From the cell containing the given text, extract its center point as (x, y) coordinate. 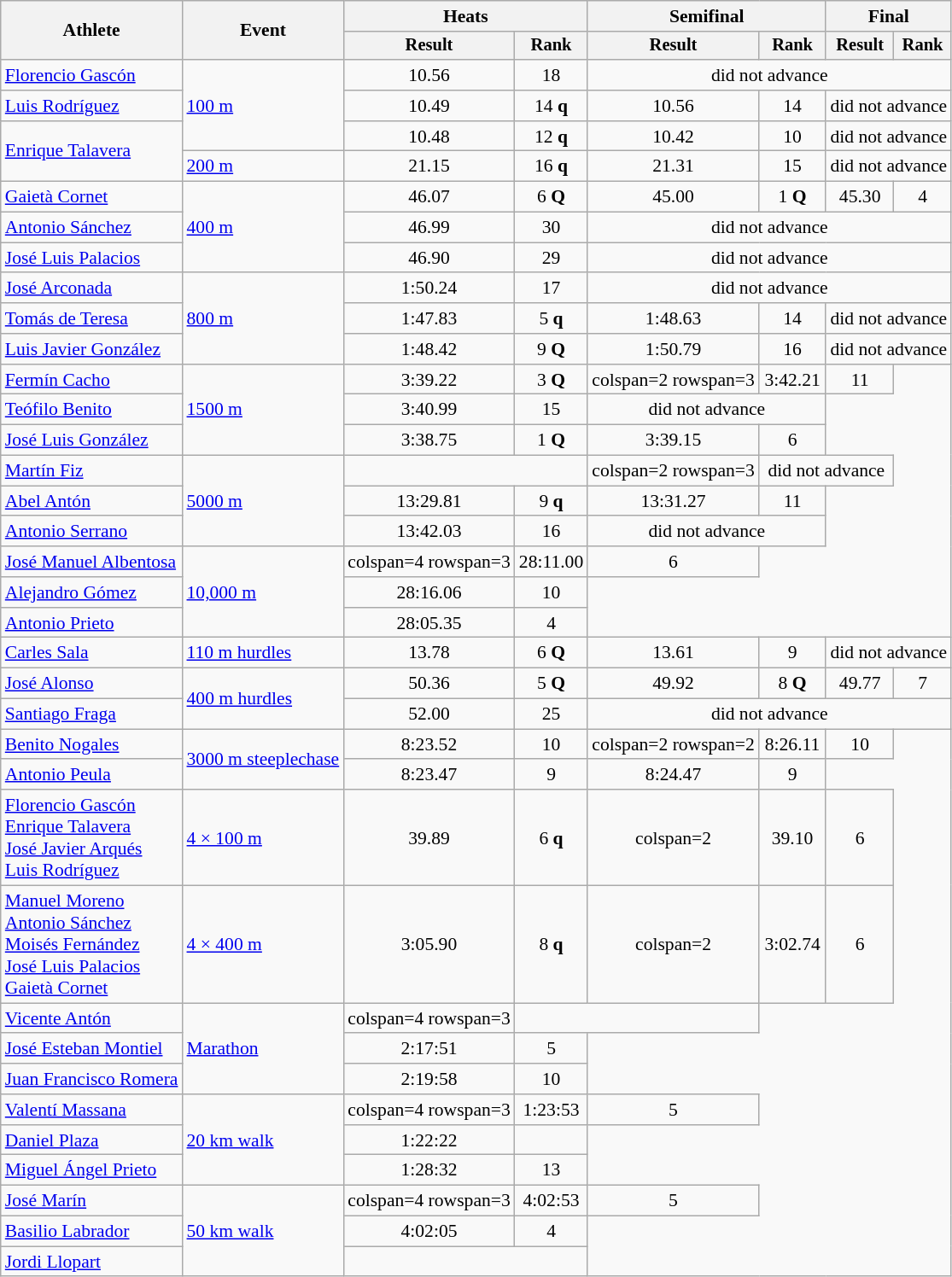
1500 m (263, 410)
10.49 (429, 106)
Athlete (92, 31)
9 q (552, 501)
2:17:51 (429, 1049)
45.00 (673, 197)
Valentí Massana (92, 1110)
1:47.83 (429, 318)
José Arconada (92, 289)
3 Q (552, 380)
4:02:05 (429, 1232)
José Alonso (92, 684)
100 m (263, 106)
8 Q (792, 684)
13:42.03 (429, 532)
46.07 (429, 197)
29 (552, 258)
17 (552, 289)
8:26.11 (792, 744)
3:40.99 (429, 410)
3:38.75 (429, 440)
10,000 m (263, 592)
25 (552, 714)
José Luis Palacios (92, 258)
28:11.00 (552, 562)
46.99 (429, 228)
400 m hurdles (263, 698)
Marathon (263, 1048)
50.36 (429, 684)
13 (552, 1170)
1:48.42 (429, 349)
4 × 100 m (263, 837)
12 q (552, 137)
Tomás de Teresa (92, 318)
Antonio Sánchez (92, 228)
1:48.63 (673, 318)
Gaietà Cornet (92, 197)
Antonio Peula (92, 775)
Luis Javier González (92, 349)
José Manuel Albentosa (92, 562)
9 Q (552, 349)
4:02:53 (552, 1201)
13:31.27 (673, 501)
Florencio Gascón (92, 75)
Juan Francisco Romera (92, 1079)
30 (552, 228)
21.31 (673, 166)
Martín Fiz (92, 471)
14 q (552, 106)
Carles Sala (92, 653)
50 km walk (263, 1231)
1:50.24 (429, 289)
Miguel Ángel Prieto (92, 1170)
3:05.90 (429, 945)
8 q (552, 945)
Vicente Antón (92, 1018)
46.90 (429, 258)
Enrique Talavera (92, 152)
13.61 (673, 653)
1:22:22 (429, 1140)
6 q (552, 837)
28:16.06 (429, 592)
45.30 (860, 197)
José Marín (92, 1201)
3:39.22 (429, 380)
1:50.79 (673, 349)
3:39.15 (673, 440)
5 q (552, 318)
José Luis González (92, 440)
Jordi Llopart (92, 1262)
5 Q (552, 684)
Benito Nogales (92, 744)
Antonio Prieto (92, 623)
110 m hurdles (263, 653)
8:24.47 (673, 775)
Florencio GascónEnrique TalaveraJosé Javier ArquésLuis Rodríguez (92, 837)
5000 m (263, 502)
Teófilo Benito (92, 410)
Abel Antón (92, 501)
Luis Rodríguez (92, 106)
2:19:58 (429, 1079)
Event (263, 31)
Santiago Fraga (92, 714)
28:05.35 (429, 623)
4 × 400 m (263, 945)
colspan=2 rowspan=2 (673, 744)
400 m (263, 227)
49.92 (673, 684)
13.78 (429, 653)
1:28:32 (429, 1170)
200 m (263, 166)
Antonio Serrano (92, 532)
8:23.52 (429, 744)
16 q (552, 166)
Final (888, 16)
3:42.21 (792, 380)
Basilio Labrador (92, 1232)
21.15 (429, 166)
18 (552, 75)
3000 m steeplechase (263, 760)
Manuel MorenoAntonio SánchezMoisés FernándezJosé Luis PalaciosGaietà Cornet (92, 945)
10.48 (429, 137)
7 (922, 684)
39.89 (429, 837)
52.00 (429, 714)
13:29.81 (429, 501)
Alejandro Gómez (92, 592)
39.10 (792, 837)
3:02.74 (792, 945)
Semifinal (707, 16)
Fermín Cacho (92, 380)
Daniel Plaza (92, 1140)
Heats (465, 16)
10.42 (673, 137)
800 m (263, 319)
1:23:53 (552, 1110)
8:23.47 (429, 775)
49.77 (860, 684)
José Esteban Montiel (92, 1049)
20 km walk (263, 1140)
